Identify which cell holds the provided text, then report its (X, Y) central coordinate. 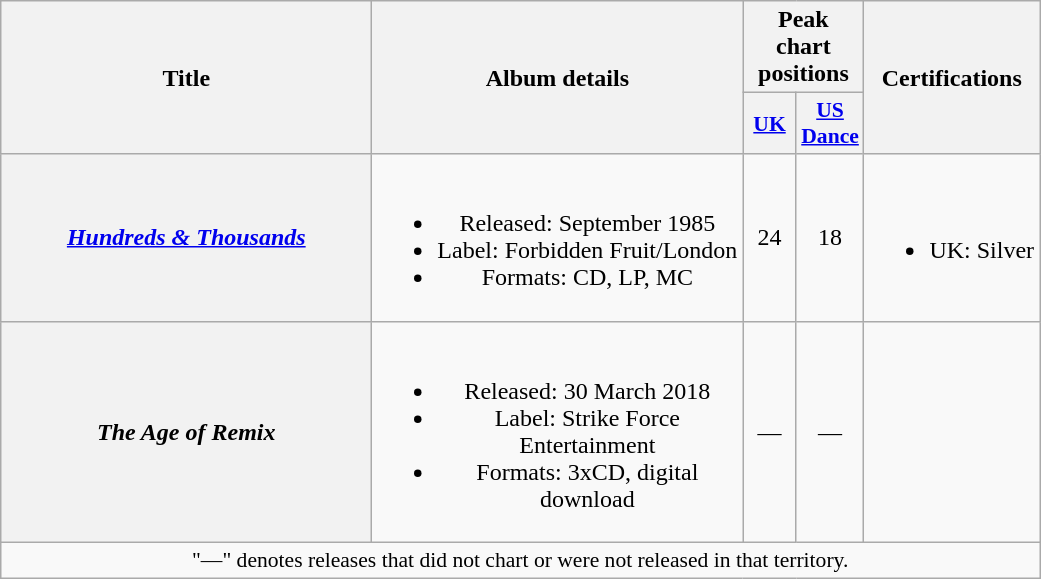
UK: Silver (952, 238)
US Dance (830, 124)
Released: September 1985Label: Forbidden Fruit/LondonFormats: CD, LP, MC (558, 238)
24 (770, 238)
Title (186, 78)
Hundreds & Thousands (186, 238)
Peak chart positions (804, 47)
The Age of Remix (186, 432)
Certifications (952, 78)
"—" denotes releases that did not chart or were not released in that territory. (520, 560)
Album details (558, 78)
Released: 30 March 2018Label: Strike Force EntertainmentFormats: 3xCD, digital download (558, 432)
18 (830, 238)
UK (770, 124)
